Pinpoint the cell where the given text exists, returning its [X, Y] midpoint coordinate. 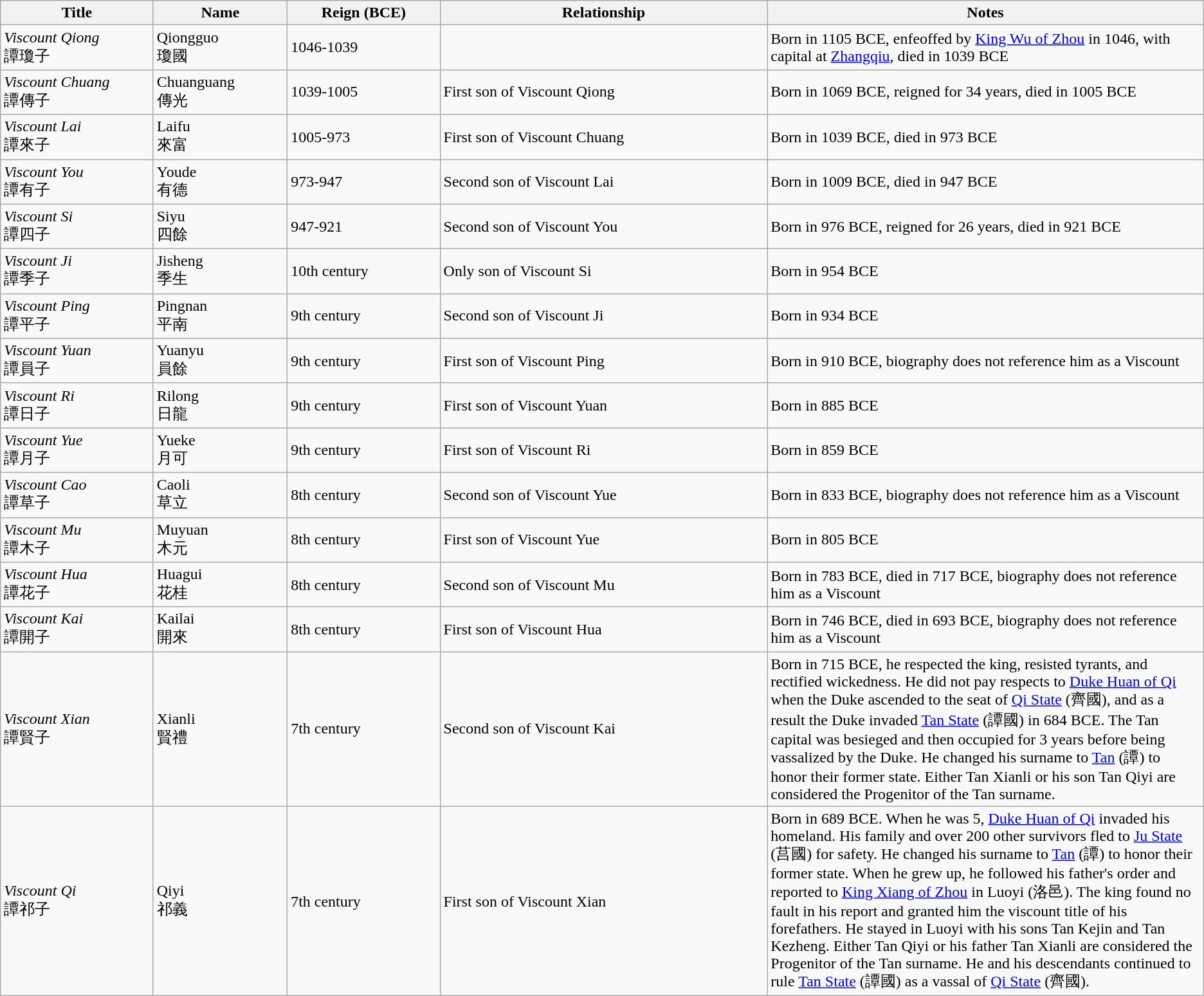
Muyuan木元 [220, 540]
Viscount Ri譚日子 [77, 405]
First son of Viscount Qiong [603, 92]
Viscount Yuan譚員子 [77, 361]
Born in 1105 BCE, enfeoffed by King Wu of Zhou in 1046, with capital at Zhangqiu, died in 1039 BCE [985, 48]
Chuanguang傳光 [220, 92]
1039-1005 [364, 92]
Laifu來富 [220, 137]
Second son of Viscount You [603, 226]
Viscount Ping譚平子 [77, 316]
Second son of Viscount Yue [603, 495]
First son of Viscount Hua [603, 629]
Rilong日龍 [220, 405]
Born in 885 BCE [985, 405]
Second son of Viscount Kai [603, 730]
Title [77, 13]
First son of Viscount Ri [603, 450]
Only son of Viscount Si [603, 272]
Viscount Qi譚祁子 [77, 901]
Born in 746 BCE, died in 693 BCE, biography does not reference him as a Viscount [985, 629]
Viscount Yue譚月子 [77, 450]
Youde有德 [220, 182]
Xianli賢禮 [220, 730]
10th century [364, 272]
Viscount Hua譚花子 [77, 585]
1046-1039 [364, 48]
Notes [985, 13]
First son of Viscount Xian [603, 901]
Siyu四餘 [220, 226]
First son of Viscount Ping [603, 361]
Viscount Cao譚草子 [77, 495]
Born in 833 BCE, biography does not reference him as a Viscount [985, 495]
Name [220, 13]
Yuanyu員餘 [220, 361]
1005-973 [364, 137]
Viscount Chuang譚傳子 [77, 92]
First son of Viscount Yuan [603, 405]
Qiongguo瓊國 [220, 48]
Born in 1069 BCE, reigned for 34 years, died in 1005 BCE [985, 92]
Caoli草立 [220, 495]
Viscount You譚有子 [77, 182]
Second son of Viscount Ji [603, 316]
Born in 976 BCE, reigned for 26 years, died in 921 BCE [985, 226]
Jisheng季生 [220, 272]
Born in 910 BCE, biography does not reference him as a Viscount [985, 361]
Born in 934 BCE [985, 316]
Pingnan平南 [220, 316]
Born in 859 BCE [985, 450]
Second son of Viscount Mu [603, 585]
Viscount Lai譚來子 [77, 137]
Born in 1009 BCE, died in 947 BCE [985, 182]
Born in 954 BCE [985, 272]
Viscount Xian譚賢子 [77, 730]
Relationship [603, 13]
Viscount Kai譚開子 [77, 629]
947-921 [364, 226]
973-947 [364, 182]
First son of Viscount Chuang [603, 137]
Yueke月可 [220, 450]
Viscount Mu譚木子 [77, 540]
Born in 805 BCE [985, 540]
Qiyi祁義 [220, 901]
Reign (BCE) [364, 13]
Kailai開來 [220, 629]
Born in 783 BCE, died in 717 BCE, biography does not reference him as a Viscount [985, 585]
Second son of Viscount Lai [603, 182]
Huagui花桂 [220, 585]
Viscount Si譚四子 [77, 226]
Viscount Qiong譚瓊子 [77, 48]
Viscount Ji譚季子 [77, 272]
Born in 1039 BCE, died in 973 BCE [985, 137]
First son of Viscount Yue [603, 540]
